Locate the cell with the specified text and output its [X, Y] center coordinate. 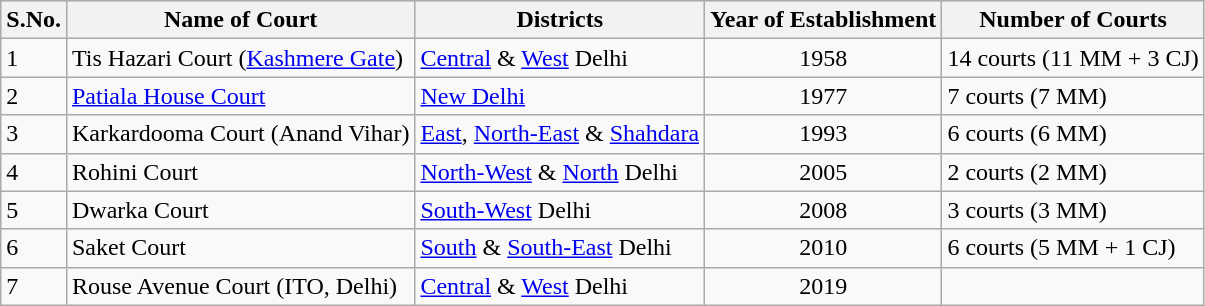
Rouse Avenue Court (ITO, Delhi) [240, 286]
5 [34, 210]
7 courts (7 MM) [1073, 96]
Karkardooma Court (Anand Vihar) [240, 134]
Name of Court [240, 20]
2 courts (2 MM) [1073, 172]
2008 [824, 210]
4 [34, 172]
Year of Establishment [824, 20]
East, North-East & Shahdara [560, 134]
3 [34, 134]
2 [34, 96]
1977 [824, 96]
1993 [824, 134]
Saket Court [240, 248]
14 courts (11 MM + 3 CJ) [1073, 58]
6 [34, 248]
S.No. [34, 20]
6 courts (6 MM) [1073, 134]
7 [34, 286]
New Delhi [560, 96]
South-West Delhi [560, 210]
South & South-East Delhi [560, 248]
North-West & North Delhi [560, 172]
Districts [560, 20]
3 courts (3 MM) [1073, 210]
6 courts (5 MM + 1 CJ) [1073, 248]
Dwarka Court [240, 210]
2019 [824, 286]
1958 [824, 58]
Patiala House Court [240, 96]
2010 [824, 248]
1 [34, 58]
2005 [824, 172]
Tis Hazari Court (Kashmere Gate) [240, 58]
Number of Courts [1073, 20]
Rohini Court [240, 172]
